Pinpoint the cell where the given text exists, returning its (x, y) midpoint coordinate. 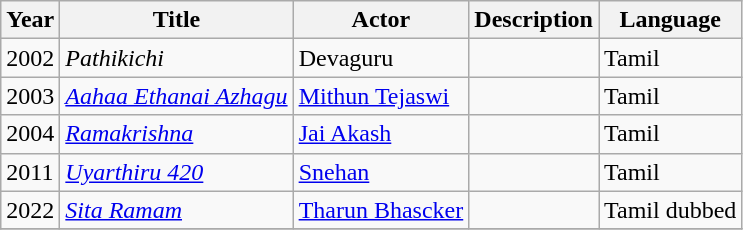
Uyarthiru 420 (176, 172)
Devaguru (381, 58)
Title (176, 20)
Pathikichi (176, 58)
Tamil dubbed (670, 210)
Mithun Tejaswi (381, 96)
2003 (30, 96)
Language (670, 20)
Aahaa Ethanai Azhagu (176, 96)
2004 (30, 134)
Actor (381, 20)
Description (534, 20)
Year (30, 20)
Jai Akash (381, 134)
Sita Ramam (176, 210)
Tharun Bhascker (381, 210)
Snehan (381, 172)
2002 (30, 58)
Ramakrishna (176, 134)
2022 (30, 210)
2011 (30, 172)
